Scan for the cell matching the given text and deliver its (X, Y) coordinate at center. 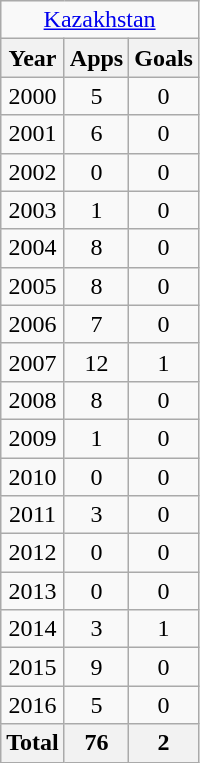
6 (96, 134)
2013 (33, 591)
2016 (33, 705)
Total (33, 743)
2011 (33, 515)
Year (33, 58)
2000 (33, 96)
2002 (33, 172)
2010 (33, 477)
2014 (33, 629)
2007 (33, 362)
76 (96, 743)
2003 (33, 210)
2004 (33, 248)
Kazakhstan (100, 20)
Apps (96, 58)
2001 (33, 134)
2015 (33, 667)
2008 (33, 400)
Goals (164, 58)
12 (96, 362)
7 (96, 324)
2009 (33, 438)
9 (96, 667)
2012 (33, 553)
2005 (33, 286)
2 (164, 743)
2006 (33, 324)
